Return the [X, Y] coordinate for the center point of the cell that contains the specified text.  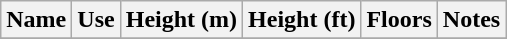
Notes [471, 20]
Use [96, 20]
Name [36, 20]
Height (m) [181, 20]
Floors [399, 20]
Height (ft) [302, 20]
